Return [X, Y] of the center of cell containing provided text 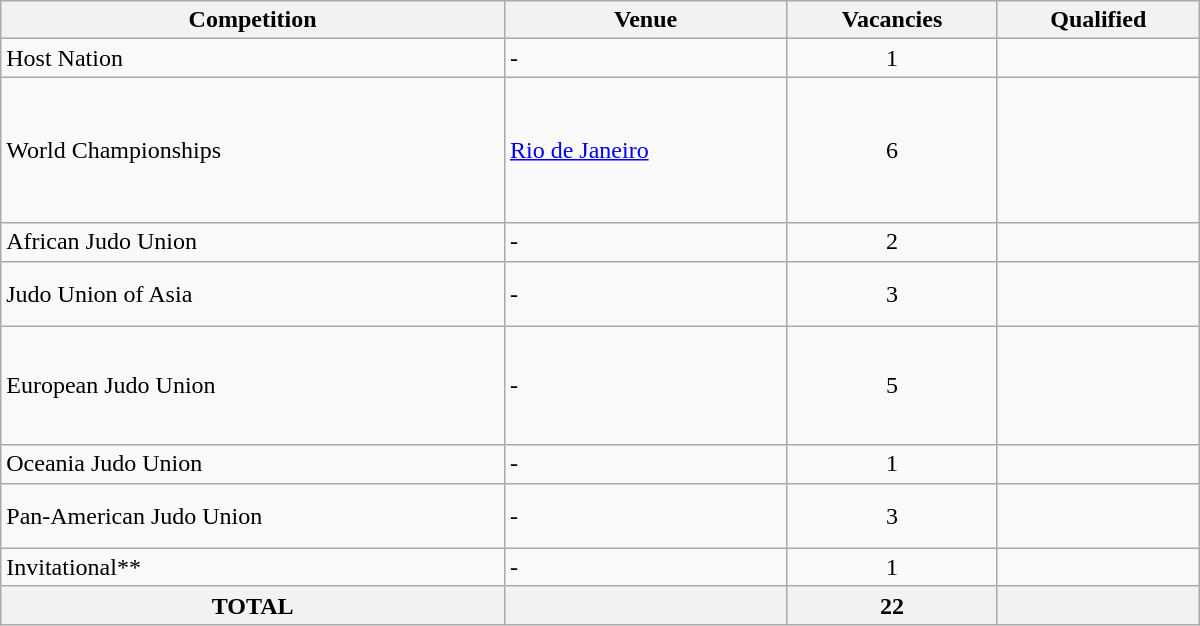
European Judo Union [253, 386]
World Championships [253, 150]
TOTAL [253, 605]
5 [892, 386]
22 [892, 605]
Host Nation [253, 58]
Oceania Judo Union [253, 464]
Competition [253, 20]
2 [892, 242]
Pan-American Judo Union [253, 516]
Judo Union of Asia [253, 294]
Venue [645, 20]
Vacancies [892, 20]
African Judo Union [253, 242]
Invitational** [253, 567]
Rio de Janeiro [645, 150]
6 [892, 150]
Qualified [1098, 20]
